Pinpoint the cell where the given text exists, returning its [x, y] midpoint coordinate. 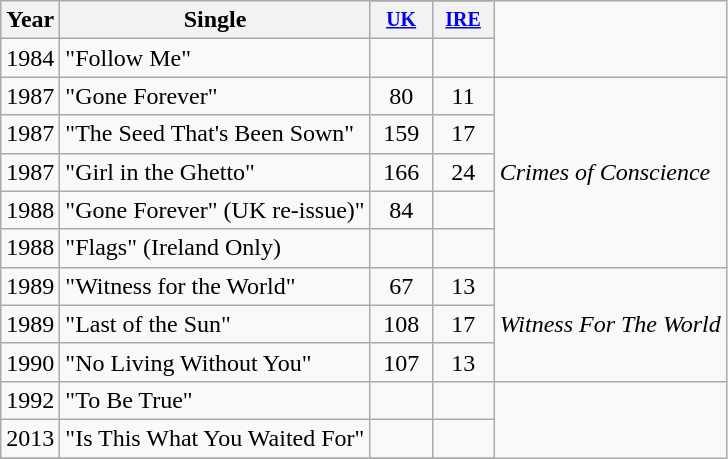
UK [401, 20]
166 [401, 172]
Witness For The World [610, 324]
"Girl in the Ghetto" [215, 172]
80 [401, 96]
67 [401, 286]
1990 [30, 362]
"Last of the Sun" [215, 324]
"Gone Forever" (UK re-issue)" [215, 210]
24 [463, 172]
Crimes of Conscience [610, 172]
108 [401, 324]
2013 [30, 438]
"The Seed That's Been Sown" [215, 134]
"Follow Me" [215, 58]
1992 [30, 400]
"Is This What You Waited For" [215, 438]
84 [401, 210]
1984 [30, 58]
11 [463, 96]
107 [401, 362]
"Witness for the World" [215, 286]
Year [30, 20]
IRE [463, 20]
"Gone Forever" [215, 96]
159 [401, 134]
"No Living Without You" [215, 362]
Single [215, 20]
"Flags" (Ireland Only) [215, 248]
"To Be True" [215, 400]
